Return (X, Y) of the center of cell containing provided text 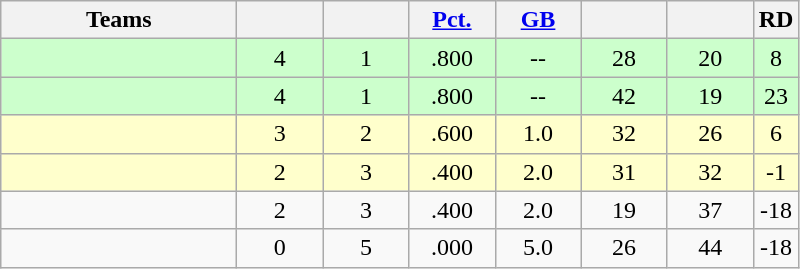
.600 (452, 134)
.000 (452, 248)
-1 (776, 172)
44 (710, 248)
RD (776, 20)
42 (624, 96)
6 (776, 134)
23 (776, 96)
31 (624, 172)
1.0 (538, 134)
28 (624, 58)
Pct. (452, 20)
37 (710, 210)
Teams (119, 20)
GB (538, 20)
5.0 (538, 248)
20 (710, 58)
8 (776, 58)
0 (280, 248)
5 (366, 248)
